Detect which cell encompasses the target text, then output its [x, y] center coordinate. 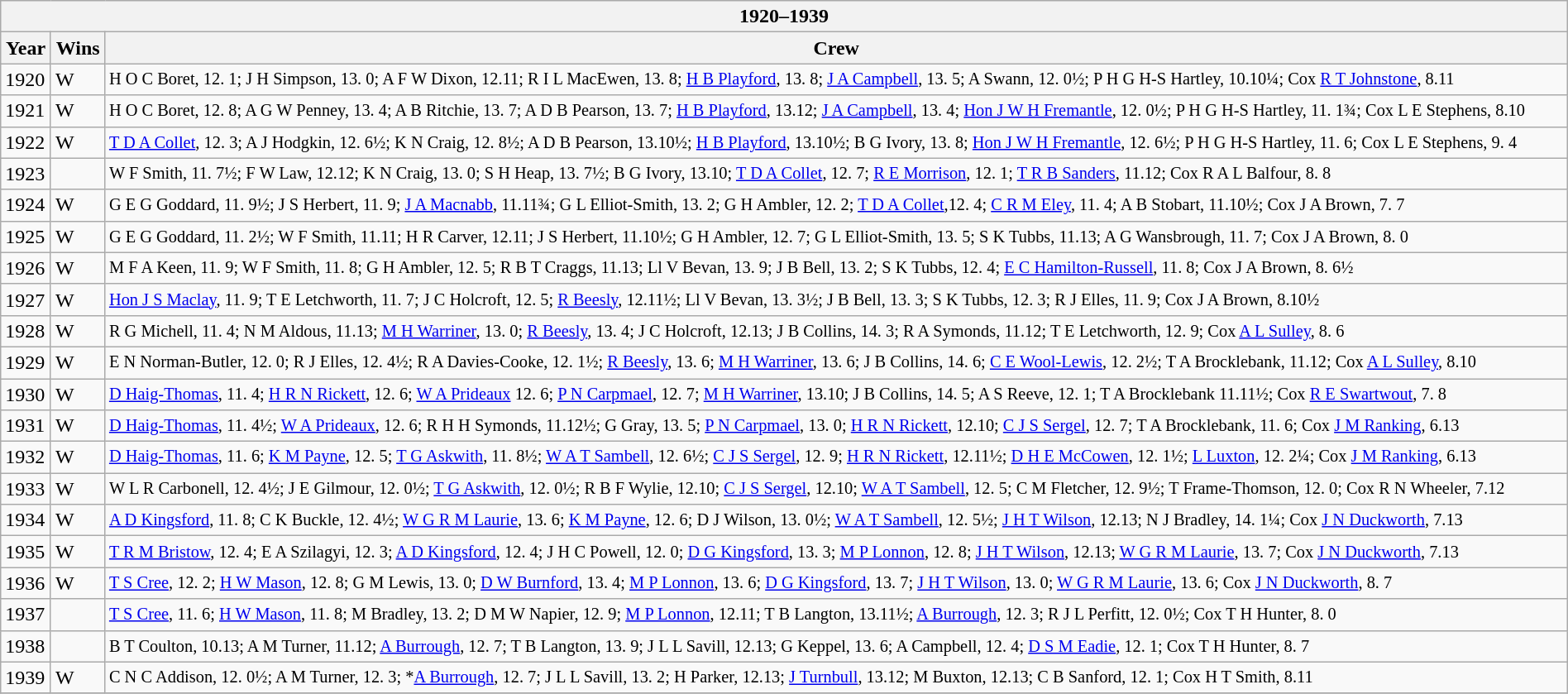
1935 [26, 552]
Crew [836, 48]
1920–1939 [784, 17]
Wins [78, 48]
1921 [26, 111]
1920 [26, 79]
1930 [26, 395]
1925 [26, 237]
1928 [26, 331]
1938 [26, 646]
1933 [26, 489]
1924 [26, 205]
1932 [26, 457]
1937 [26, 615]
Year [26, 48]
1934 [26, 520]
1927 [26, 299]
1926 [26, 268]
1931 [26, 426]
1936 [26, 583]
1929 [26, 362]
1923 [26, 174]
1922 [26, 142]
1939 [26, 677]
